Extract the [x, y] coordinate from the center of the cell holding the provided text.  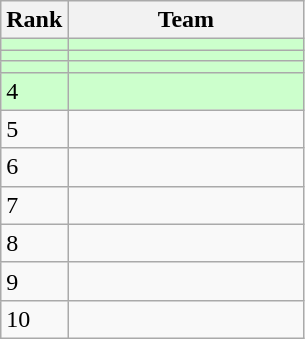
Team [186, 20]
5 [34, 129]
6 [34, 167]
4 [34, 91]
Rank [34, 20]
9 [34, 281]
7 [34, 205]
10 [34, 319]
8 [34, 243]
